Locate the cell with the specified text and output its (X, Y) center coordinate. 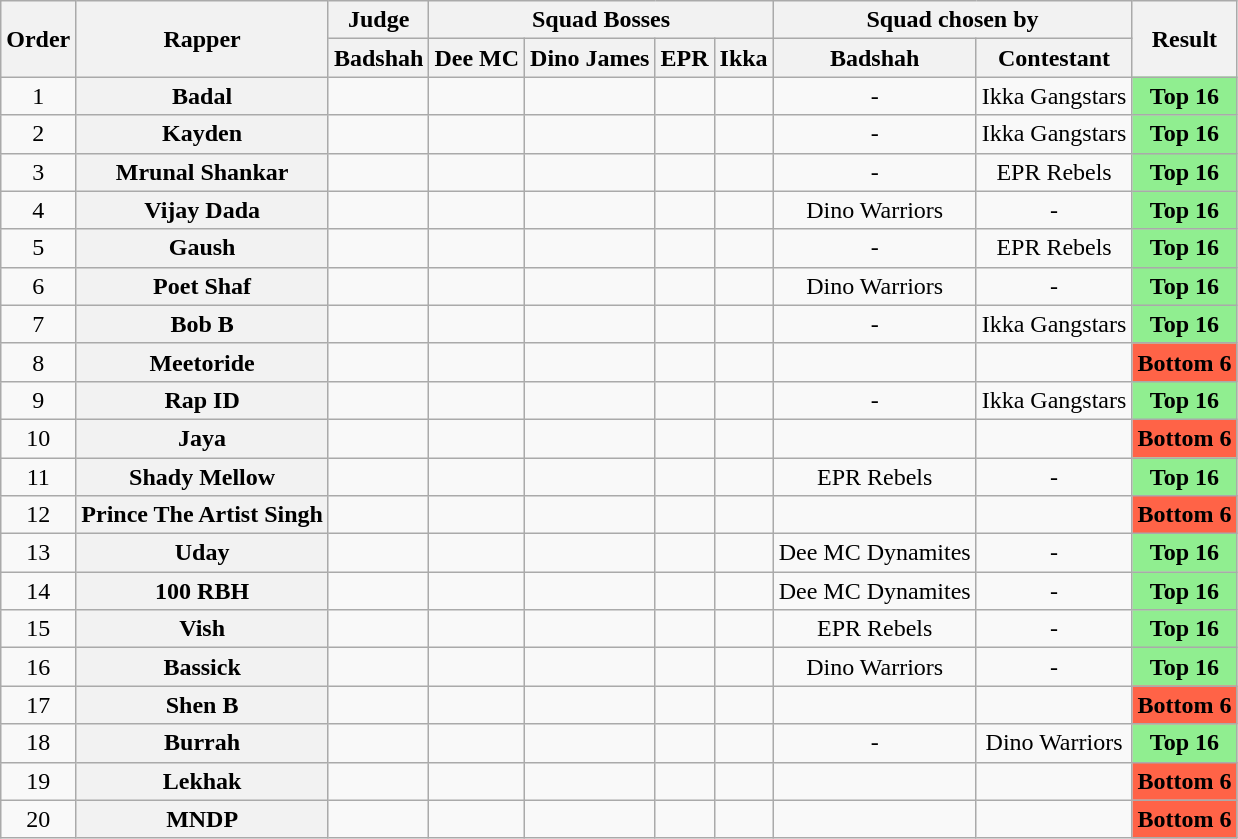
Badal (202, 96)
Jaya (202, 438)
6 (38, 286)
11 (38, 477)
20 (38, 819)
Mrunal Shankar (202, 172)
Uday (202, 553)
100 RBH (202, 591)
Vijay Dada (202, 210)
19 (38, 781)
2 (38, 134)
3 (38, 172)
Dee MC (477, 58)
Vish (202, 629)
12 (38, 515)
5 (38, 248)
Rapper (202, 39)
Contestant (1054, 58)
8 (38, 362)
Shady Mellow (202, 477)
10 (38, 438)
16 (38, 667)
Squad Bosses (601, 20)
Rap ID (202, 400)
Squad chosen by (952, 20)
Poet Shaf (202, 286)
Order (38, 39)
17 (38, 705)
Kayden (202, 134)
Judge (378, 20)
Burrah (202, 743)
Lekhak (202, 781)
Shen B (202, 705)
MNDP (202, 819)
18 (38, 743)
EPR (684, 58)
Ikka (744, 58)
Bassick (202, 667)
4 (38, 210)
13 (38, 553)
1 (38, 96)
Gaush (202, 248)
14 (38, 591)
Prince The Artist Singh (202, 515)
7 (38, 324)
9 (38, 400)
Dino James (590, 58)
Meetoride (202, 362)
Bob B (202, 324)
15 (38, 629)
Result (1184, 39)
